From the cell containing the given text, extract its center point as [x, y] coordinate. 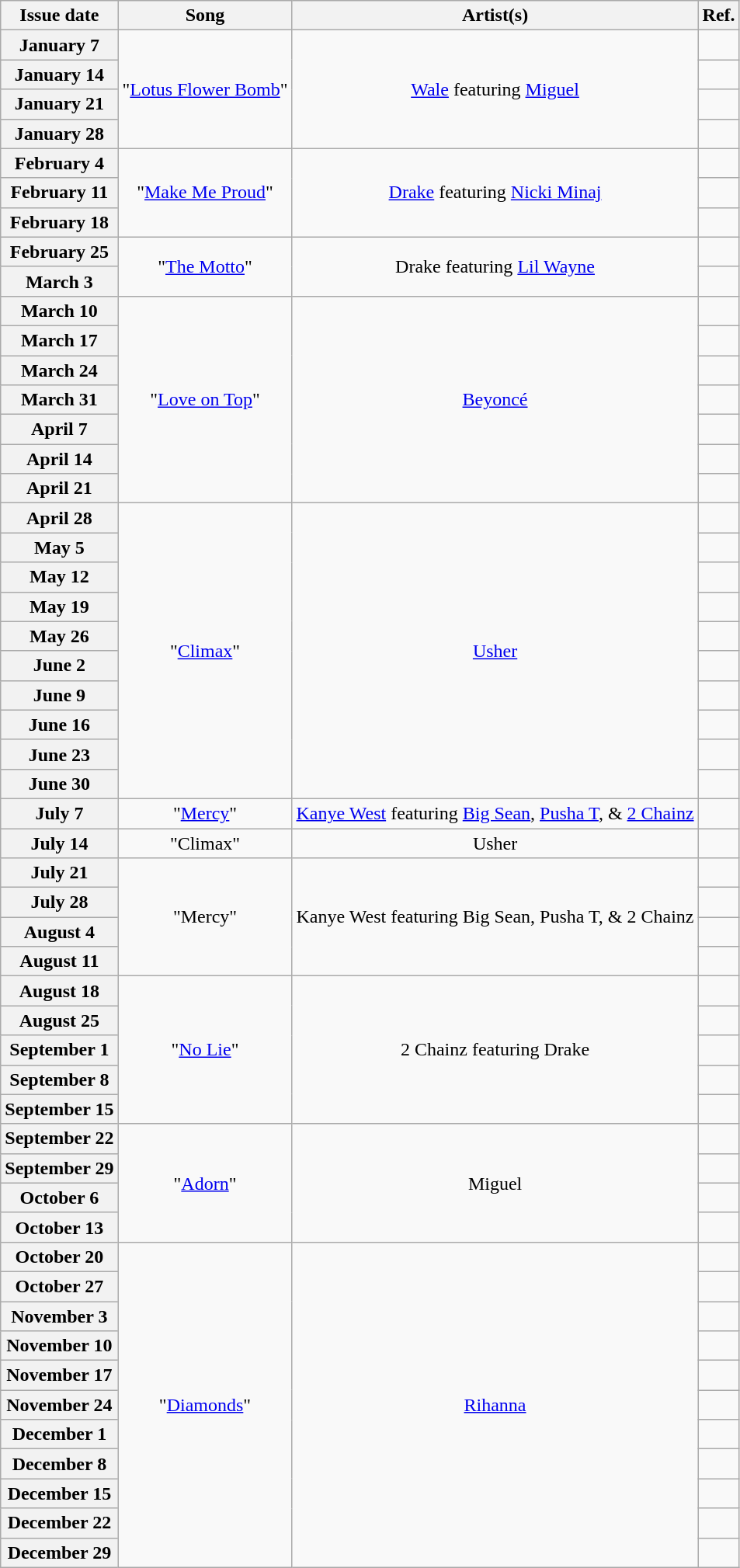
September 15 [59, 1109]
May 12 [59, 577]
March 10 [59, 311]
March 3 [59, 281]
Miguel [495, 1183]
Ref. [719, 16]
July 14 [59, 843]
May 5 [59, 548]
February 4 [59, 163]
June 2 [59, 666]
October 6 [59, 1198]
January 14 [59, 75]
"Make Me Proud" [205, 193]
December 22 [59, 1523]
"The Motto" [205, 266]
July 7 [59, 813]
"Lotus Flower Bomb" [205, 89]
Wale featuring Miguel [495, 89]
May 26 [59, 636]
December 15 [59, 1493]
July 28 [59, 902]
"Diamonds" [205, 1404]
March 31 [59, 400]
March 17 [59, 340]
November 10 [59, 1346]
Drake featuring Nicki Minaj [495, 193]
February 18 [59, 222]
January 7 [59, 45]
September 1 [59, 1050]
Rihanna [495, 1404]
November 3 [59, 1316]
Artist(s) [495, 16]
2 Chainz featuring Drake [495, 1050]
April 7 [59, 429]
January 28 [59, 134]
October 20 [59, 1257]
December 1 [59, 1434]
April 28 [59, 518]
October 13 [59, 1227]
February 11 [59, 193]
"Adorn" [205, 1183]
Issue date [59, 16]
August 18 [59, 991]
Drake featuring Lil Wayne [495, 266]
February 25 [59, 252]
October 27 [59, 1286]
July 21 [59, 873]
December 8 [59, 1464]
"No Lie" [205, 1050]
December 29 [59, 1552]
Song [205, 16]
April 21 [59, 488]
June 23 [59, 754]
June 9 [59, 695]
June 30 [59, 784]
November 17 [59, 1375]
March 24 [59, 370]
May 19 [59, 607]
November 24 [59, 1405]
April 14 [59, 459]
Beyoncé [495, 399]
September 29 [59, 1168]
August 4 [59, 932]
June 16 [59, 725]
August 25 [59, 1020]
September 22 [59, 1139]
September 8 [59, 1080]
"Love on Top" [205, 399]
January 21 [59, 104]
August 11 [59, 961]
